Return the [X, Y] coordinate for the center point of the cell that contains the specified text.  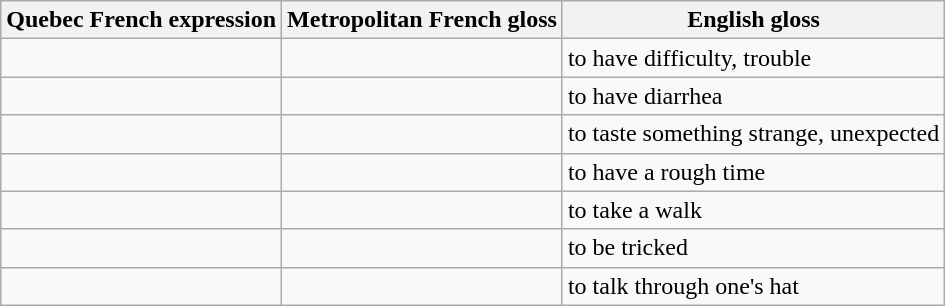
to taste something strange, unexpected [753, 134]
to take a walk [753, 210]
to be tricked [753, 248]
to have diarrhea [753, 96]
to have difficulty, trouble [753, 58]
Metropolitan French gloss [422, 20]
to talk through one's hat [753, 286]
to have a rough time [753, 172]
English gloss [753, 20]
Quebec French expression [142, 20]
